Search for the cell housing the specified text and yield its (x, y) center coordinate. 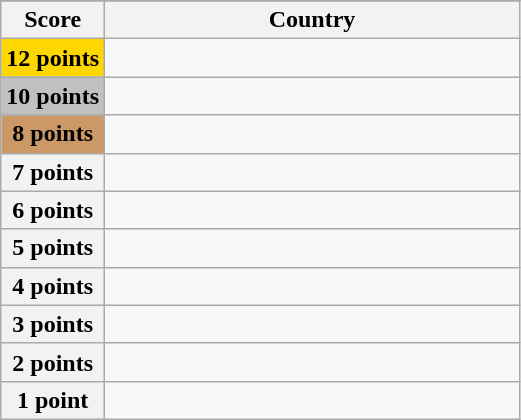
4 points (53, 286)
5 points (53, 248)
7 points (53, 172)
1 point (53, 400)
2 points (53, 362)
8 points (53, 134)
6 points (53, 210)
12 points (53, 58)
Country (312, 20)
10 points (53, 96)
Score (53, 20)
3 points (53, 324)
